Find where the given text appears and provide that cell's center as (X, Y) coordinate. 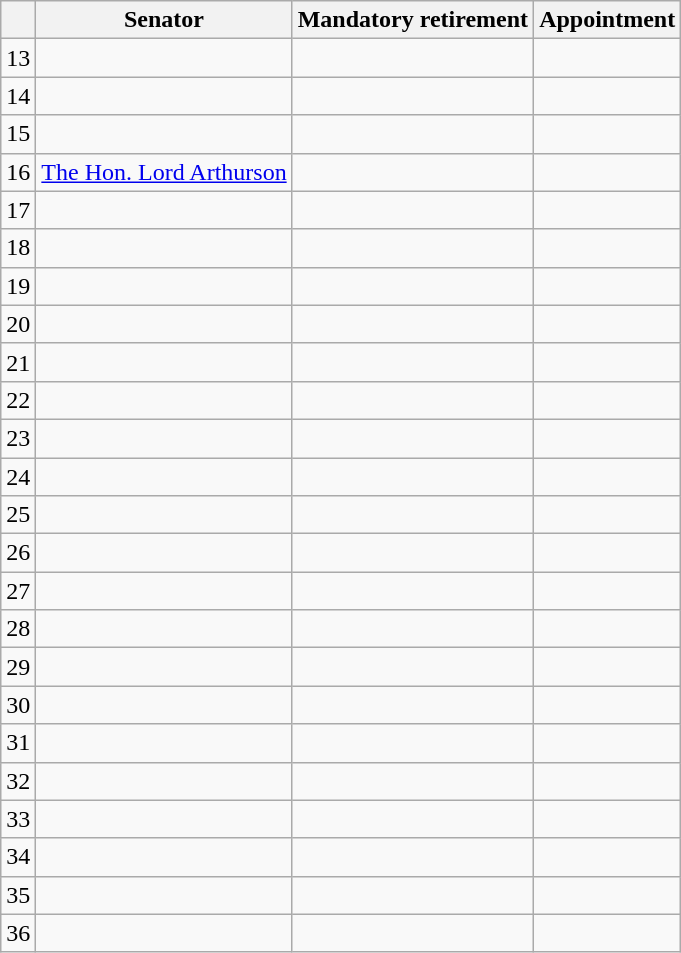
The Hon. Lord Arthurson (164, 172)
22 (18, 400)
30 (18, 705)
27 (18, 591)
Appointment (608, 20)
Senator (164, 20)
20 (18, 324)
Mandatory retirement (412, 20)
15 (18, 134)
32 (18, 781)
33 (18, 819)
18 (18, 248)
34 (18, 857)
17 (18, 210)
24 (18, 477)
13 (18, 58)
31 (18, 743)
23 (18, 438)
14 (18, 96)
28 (18, 629)
21 (18, 362)
36 (18, 933)
19 (18, 286)
26 (18, 553)
35 (18, 895)
29 (18, 667)
16 (18, 172)
25 (18, 515)
